For the text-containing cell, return its midpoint in (x, y) coordinate format. 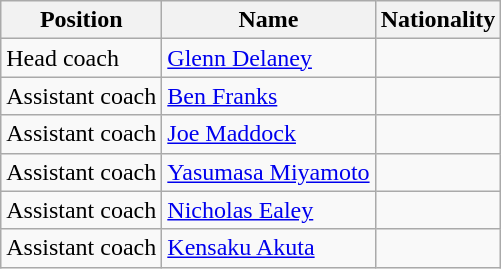
Nationality (438, 20)
Nicholas Ealey (268, 210)
Head coach (82, 58)
Kensaku Akuta (268, 248)
Joe Maddock (268, 134)
Glenn Delaney (268, 58)
Name (268, 20)
Position (82, 20)
Yasumasa Miyamoto (268, 172)
Ben Franks (268, 96)
